Locate the cell with the specified text and output its [X, Y] center coordinate. 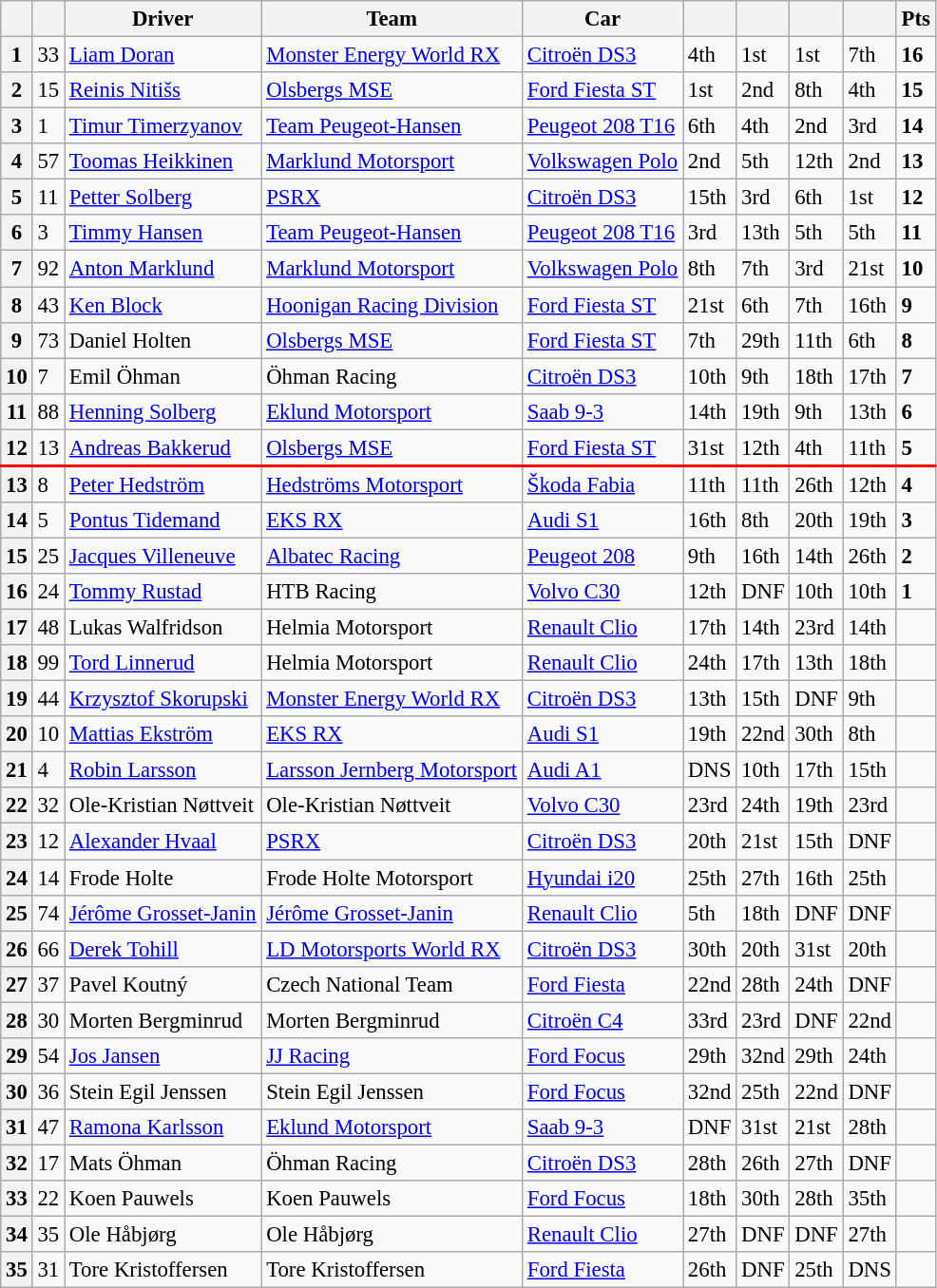
Peter Hedström [163, 483]
Car [602, 19]
66 [48, 949]
74 [48, 913]
Albatec Racing [392, 556]
48 [48, 628]
26 [17, 949]
37 [48, 984]
Team [392, 19]
Mats Öhman [163, 1163]
Timmy Hansen [163, 233]
Hyundai i20 [602, 878]
Larsson Jernberg Motorsport [392, 770]
Daniel Holten [163, 340]
Hoonigan Racing Division [392, 305]
Mattias Ekström [163, 734]
73 [48, 340]
Pts [916, 19]
Driver [163, 19]
19 [17, 699]
Škoda Fabia [602, 483]
Frode Holte Motorsport [392, 878]
Derek Tohill [163, 949]
Krzysztof Skorupski [163, 699]
Tord Linnerud [163, 663]
88 [48, 411]
Ramona Karlsson [163, 1127]
LD Motorsports World RX [392, 949]
Timur Timerzyanov [163, 126]
Frode Holte [163, 878]
Reinis Nitišs [163, 90]
23 [17, 842]
92 [48, 269]
Citroën C4 [602, 1020]
Jacques Villeneuve [163, 556]
35th [870, 1199]
18 [17, 663]
36 [48, 1091]
Audi A1 [602, 770]
Emil Öhman [163, 376]
Alexander Hvaal [163, 842]
Jos Jansen [163, 1056]
29 [17, 1056]
20 [17, 734]
Hedströms Motorsport [392, 483]
Henning Solberg [163, 411]
Tommy Rustad [163, 592]
57 [48, 161]
Czech National Team [392, 984]
Pontus Tidemand [163, 521]
27 [17, 984]
28 [17, 1020]
Pavel Koutný [163, 984]
Toomas Heikkinen [163, 161]
Robin Larsson [163, 770]
Anton Marklund [163, 269]
Ken Block [163, 305]
99 [48, 663]
Lukas Walfridson [163, 628]
Andreas Bakkerud [163, 447]
Petter Solberg [163, 198]
47 [48, 1127]
43 [48, 305]
JJ Racing [392, 1056]
33rd [710, 1020]
HTB Racing [392, 592]
54 [48, 1056]
44 [48, 699]
Peugeot 208 [602, 556]
34 [17, 1235]
Liam Doran [163, 55]
21 [17, 770]
